Search for the cell housing the specified text and yield its [X, Y] center coordinate. 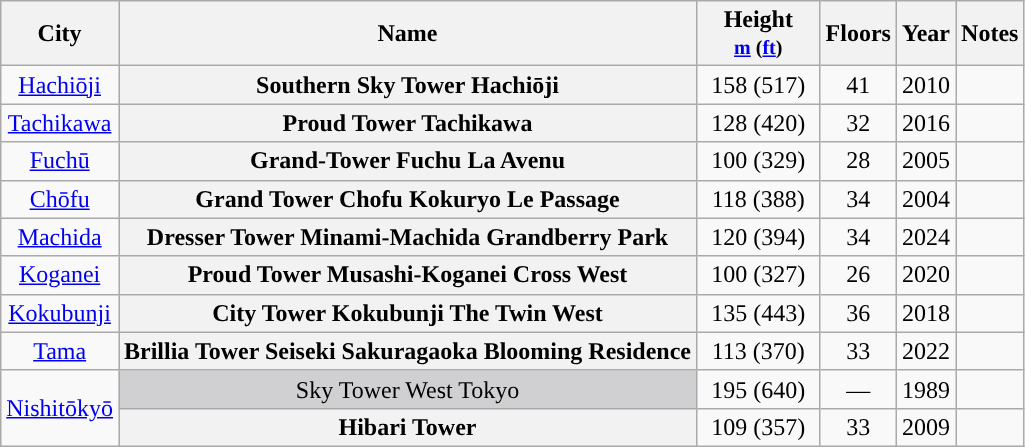
Tachikawa [60, 123]
Nishitōkyō [60, 408]
158 (517) [759, 85]
Kokubunji [60, 313]
2005 [926, 161]
128 (420) [759, 123]
Koganei [60, 275]
Notes [990, 34]
2018 [926, 313]
Grand-Tower Fuchu La Avenu [407, 161]
Hachiōji [60, 85]
Sky Tower West Tokyo [407, 389]
36 [858, 313]
2004 [926, 199]
Fuchū [60, 161]
Floors [858, 34]
1989 [926, 389]
100 (329) [759, 161]
2009 [926, 427]
2010 [926, 85]
26 [858, 275]
Brillia Tower Seiseki Sakuragaoka Blooming Residence [407, 351]
City [60, 34]
Dresser Tower Minami-Machida Grandberry Park [407, 237]
Machida [60, 237]
Chōfu [60, 199]
109 (357) [759, 427]
Year [926, 34]
32 [858, 123]
Heightm (ft) [759, 34]
118 (388) [759, 199]
2024 [926, 237]
113 (370) [759, 351]
100 (327) [759, 275]
28 [858, 161]
Name [407, 34]
Southern Sky Tower Hachiōji [407, 85]
Proud Tower Musashi-Koganei Cross West [407, 275]
— [858, 389]
41 [858, 85]
Hibari Tower [407, 427]
Grand Tower Chofu Kokuryo Le Passage [407, 199]
135 (443) [759, 313]
120 (394) [759, 237]
2022 [926, 351]
2020 [926, 275]
2016 [926, 123]
City Tower Kokubunji The Twin West [407, 313]
195 (640) [759, 389]
Tama [60, 351]
Proud Tower Tachikawa [407, 123]
